For the text-containing cell, return its midpoint in (X, Y) coordinate format. 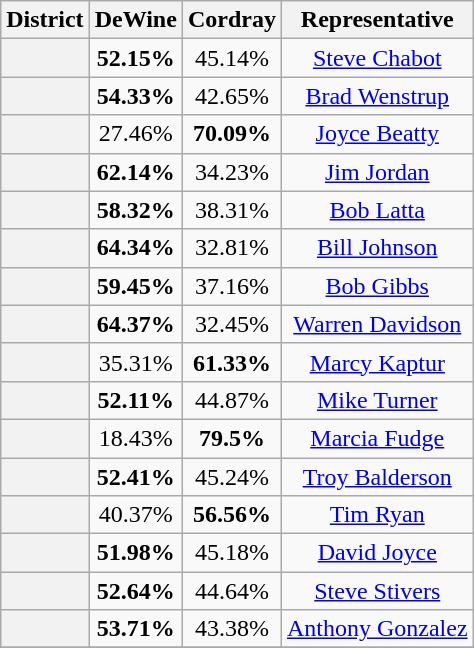
DeWine (136, 20)
34.23% (232, 172)
Marcy Kaptur (377, 362)
53.71% (136, 629)
64.37% (136, 324)
32.45% (232, 324)
Joyce Beatty (377, 134)
38.31% (232, 210)
Marcia Fudge (377, 438)
Cordray (232, 20)
43.38% (232, 629)
Warren Davidson (377, 324)
52.41% (136, 477)
Steve Stivers (377, 591)
Bob Gibbs (377, 286)
42.65% (232, 96)
District (45, 20)
45.14% (232, 58)
64.34% (136, 248)
Jim Jordan (377, 172)
Representative (377, 20)
54.33% (136, 96)
Steve Chabot (377, 58)
Troy Balderson (377, 477)
40.37% (136, 515)
51.98% (136, 553)
52.11% (136, 400)
18.43% (136, 438)
27.46% (136, 134)
59.45% (136, 286)
52.15% (136, 58)
Bob Latta (377, 210)
56.56% (232, 515)
Anthony Gonzalez (377, 629)
52.64% (136, 591)
37.16% (232, 286)
44.64% (232, 591)
Mike Turner (377, 400)
Bill Johnson (377, 248)
62.14% (136, 172)
Brad Wenstrup (377, 96)
79.5% (232, 438)
45.18% (232, 553)
44.87% (232, 400)
32.81% (232, 248)
David Joyce (377, 553)
61.33% (232, 362)
Tim Ryan (377, 515)
45.24% (232, 477)
70.09% (232, 134)
58.32% (136, 210)
35.31% (136, 362)
